Output the (x, y) coordinate of the center of the cell containing the given text.  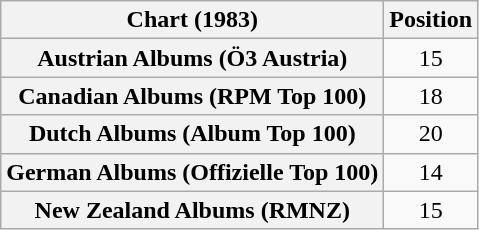
18 (431, 96)
Dutch Albums (Album Top 100) (192, 134)
New Zealand Albums (RMNZ) (192, 210)
Position (431, 20)
14 (431, 172)
20 (431, 134)
Austrian Albums (Ö3 Austria) (192, 58)
Canadian Albums (RPM Top 100) (192, 96)
German Albums (Offizielle Top 100) (192, 172)
Chart (1983) (192, 20)
